Return (X, Y) of the center of cell containing provided text 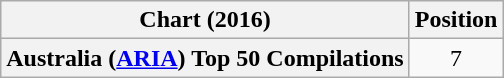
7 (456, 58)
Position (456, 20)
Chart (2016) (205, 20)
Australia (ARIA) Top 50 Compilations (205, 58)
